Search for the cell housing the specified text and yield its (X, Y) center coordinate. 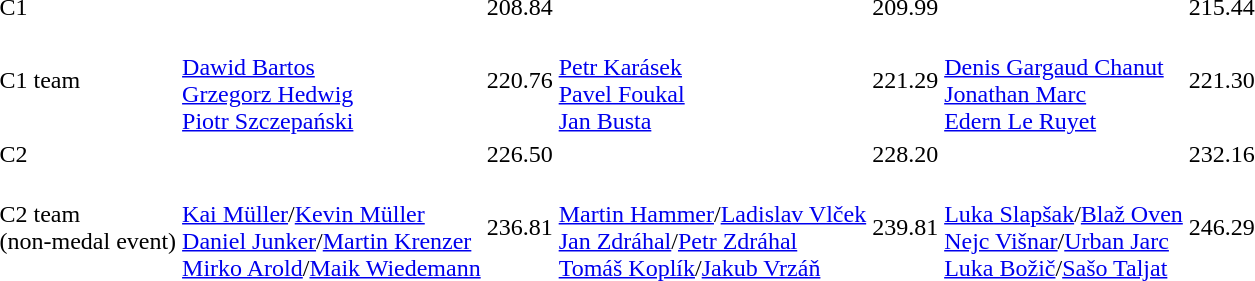
Petr KarásekPavel FoukalJan Busta (712, 80)
226.50 (520, 154)
Denis Gargaud ChanutJonathan MarcEdern Le Ruyet (1064, 80)
220.76 (520, 80)
221.29 (906, 80)
Dawid BartosGrzegorz HedwigPiotr Szczepański (332, 80)
228.20 (906, 154)
